Detect which cell encompasses the target text, then output its (X, Y) center coordinate. 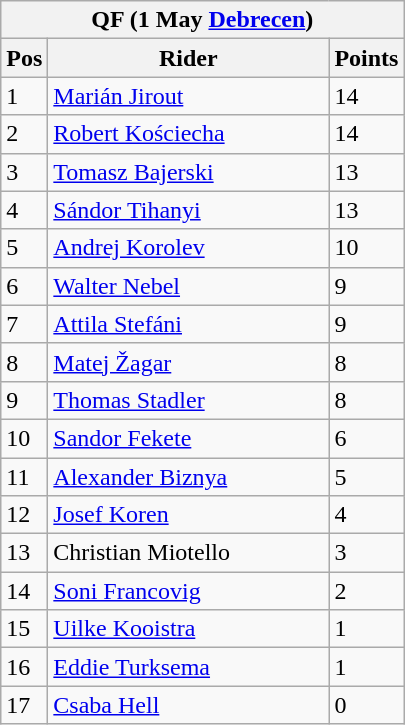
Eddie Turksema (188, 667)
Csaba Hell (188, 705)
Matej Žagar (188, 362)
Soni Francovig (188, 591)
11 (24, 477)
Pos (24, 58)
Uilke Kooistra (188, 629)
17 (24, 705)
7 (24, 324)
16 (24, 667)
Sándor Tihanyi (188, 210)
0 (366, 705)
Josef Koren (188, 515)
Rider (188, 58)
Points (366, 58)
Tomasz Bajerski (188, 172)
15 (24, 629)
Andrej Korolev (188, 248)
Christian Miotello (188, 553)
Marián Jirout (188, 96)
Thomas Stadler (188, 400)
QF (1 May Debrecen) (202, 20)
12 (24, 515)
Alexander Biznya (188, 477)
Attila Stefáni (188, 324)
Robert Kościecha (188, 134)
Walter Nebel (188, 286)
Sandor Fekete (188, 438)
